Search for the cell housing the specified text and yield its [X, Y] center coordinate. 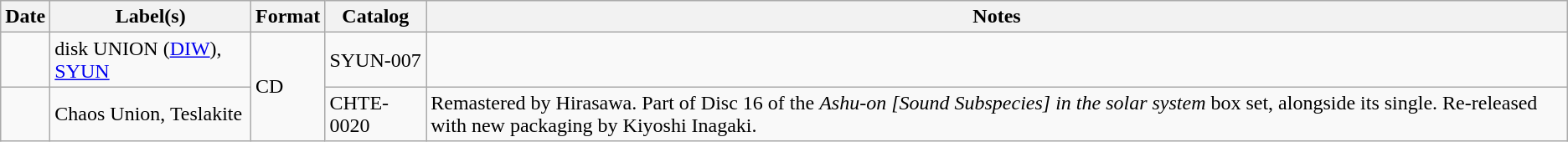
Label(s) [151, 17]
Notes [997, 17]
Format [287, 17]
CHTE-0020 [375, 114]
Catalog [375, 17]
Date [25, 17]
Chaos Union, Teslakite [151, 114]
CD [287, 87]
disk UNION (DIW), SYUN [151, 60]
SYUN-007 [375, 60]
